From the cell containing the given text, extract its center point as (x, y) coordinate. 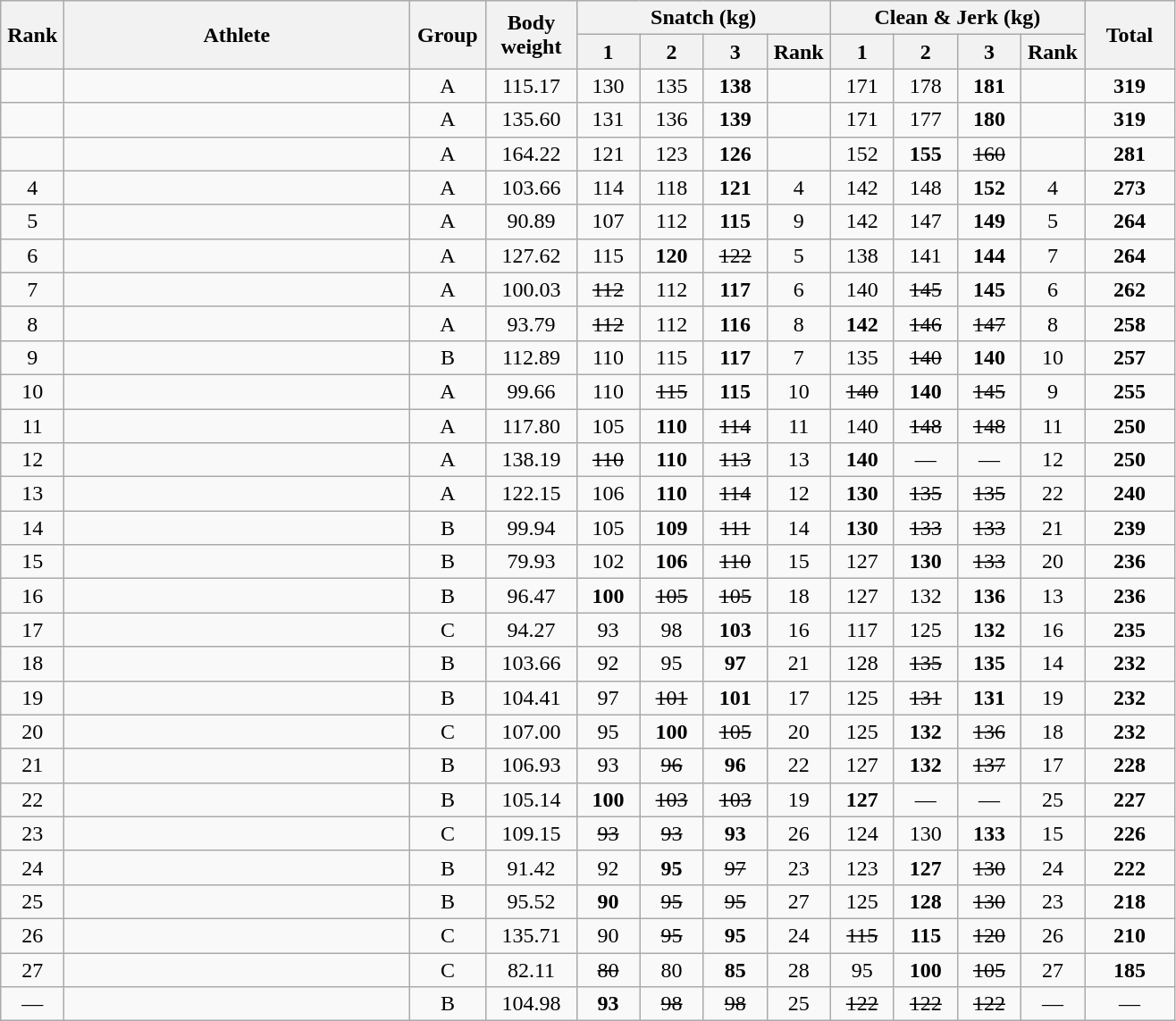
93.79 (531, 323)
227 (1130, 799)
146 (926, 323)
124 (861, 833)
91.42 (531, 867)
104.98 (531, 1004)
178 (926, 86)
Snatch (kg) (703, 18)
262 (1130, 289)
138.19 (531, 460)
126 (735, 154)
273 (1130, 188)
99.94 (531, 528)
94.27 (531, 630)
228 (1130, 766)
109 (672, 528)
104.41 (531, 698)
90.89 (531, 222)
127.62 (531, 255)
180 (988, 120)
177 (926, 120)
185 (1130, 969)
Clean & Jerk (kg) (957, 18)
281 (1130, 154)
160 (988, 154)
258 (1130, 323)
79.93 (531, 562)
Body weight (531, 35)
109.15 (531, 833)
107 (608, 222)
102 (608, 562)
106.93 (531, 766)
99.66 (531, 391)
240 (1130, 494)
164.22 (531, 154)
135.71 (531, 935)
144 (988, 255)
116 (735, 323)
149 (988, 222)
122.15 (531, 494)
28 (799, 969)
Total (1130, 35)
107.00 (531, 732)
239 (1130, 528)
118 (672, 188)
139 (735, 120)
85 (735, 969)
141 (926, 255)
105.14 (531, 799)
115.17 (531, 86)
257 (1130, 357)
218 (1130, 901)
235 (1130, 630)
96.47 (531, 596)
181 (988, 86)
82.11 (531, 969)
95.52 (531, 901)
137 (988, 766)
113 (735, 460)
255 (1130, 391)
210 (1130, 935)
100.03 (531, 289)
Athlete (237, 35)
155 (926, 154)
111 (735, 528)
226 (1130, 833)
Group (448, 35)
222 (1130, 867)
112.89 (531, 357)
117.80 (531, 426)
135.60 (531, 120)
